For the text-containing cell, return its midpoint in (x, y) coordinate format. 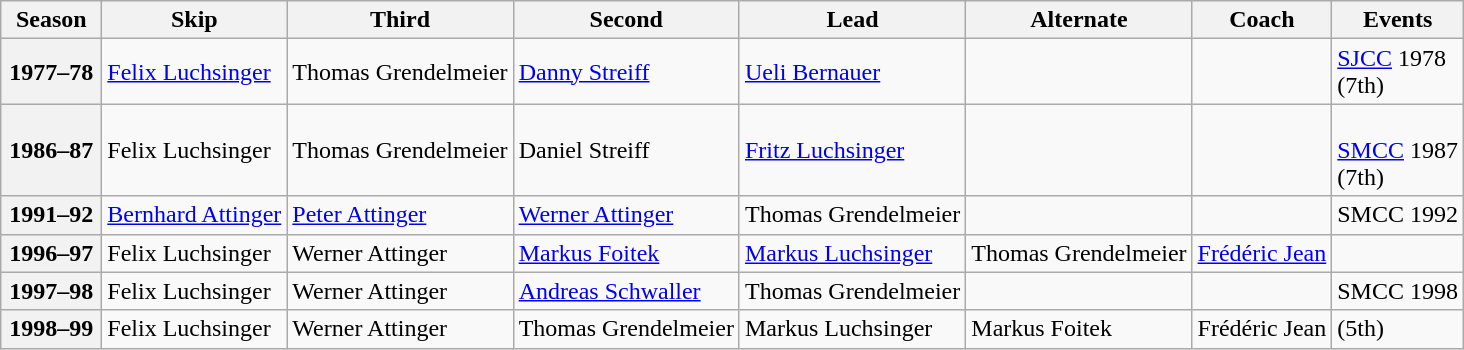
Events (1398, 20)
1998–99 (52, 329)
Andreas Schwaller (626, 291)
SMCC 1987 (7th) (1398, 150)
Season (52, 20)
SMCC 1998 (1398, 291)
Bernhard Attinger (194, 215)
1986–87 (52, 150)
1997–98 (52, 291)
Fritz Luchsinger (852, 150)
Second (626, 20)
Third (400, 20)
Alternate (1079, 20)
SJCC 1978 (7th) (1398, 72)
Daniel Streiff (626, 150)
Ueli Bernauer (852, 72)
1977–78 (52, 72)
Coach (1262, 20)
Peter Attinger (400, 215)
Danny Streiff (626, 72)
(5th) (1398, 329)
SMCC 1992 (1398, 215)
Lead (852, 20)
1996–97 (52, 253)
1991–92 (52, 215)
Skip (194, 20)
